For the text-containing cell, return its midpoint in [X, Y] coordinate format. 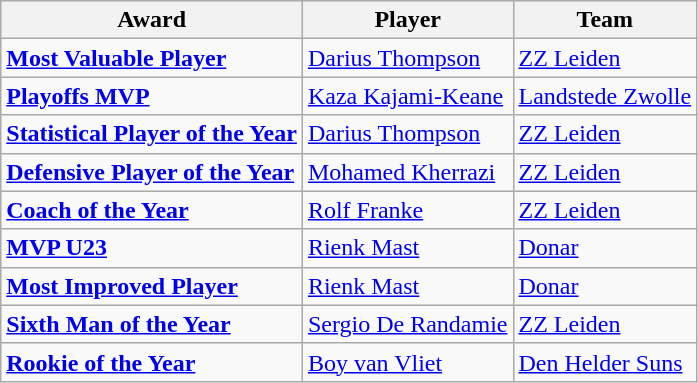
Award [152, 20]
Statistical Player of the Year [152, 134]
Mohamed Kherrazi [408, 172]
Playoffs MVP [152, 96]
Boy van Vliet [408, 362]
Landstede Zwolle [605, 96]
Player [408, 20]
Rookie of the Year [152, 362]
Defensive Player of the Year [152, 172]
Rolf Franke [408, 210]
Den Helder Suns [605, 362]
Most Improved Player [152, 286]
MVP U23 [152, 248]
Team [605, 20]
Sixth Man of the Year [152, 324]
Sergio De Randamie [408, 324]
Most Valuable Player [152, 58]
Coach of the Year [152, 210]
Kaza Kajami-Keane [408, 96]
